Return the [X, Y] coordinate for the center point of the cell that contains the specified text.  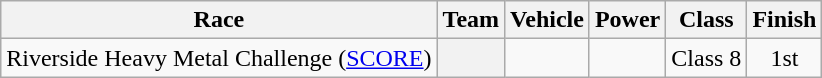
Power [627, 20]
Vehicle [548, 20]
Riverside Heavy Metal Challenge (SCORE) [219, 58]
Race [219, 20]
Team [471, 20]
Finish [784, 20]
Class [706, 20]
1st [784, 58]
Class 8 [706, 58]
